Search for the cell housing the specified text and yield its [x, y] center coordinate. 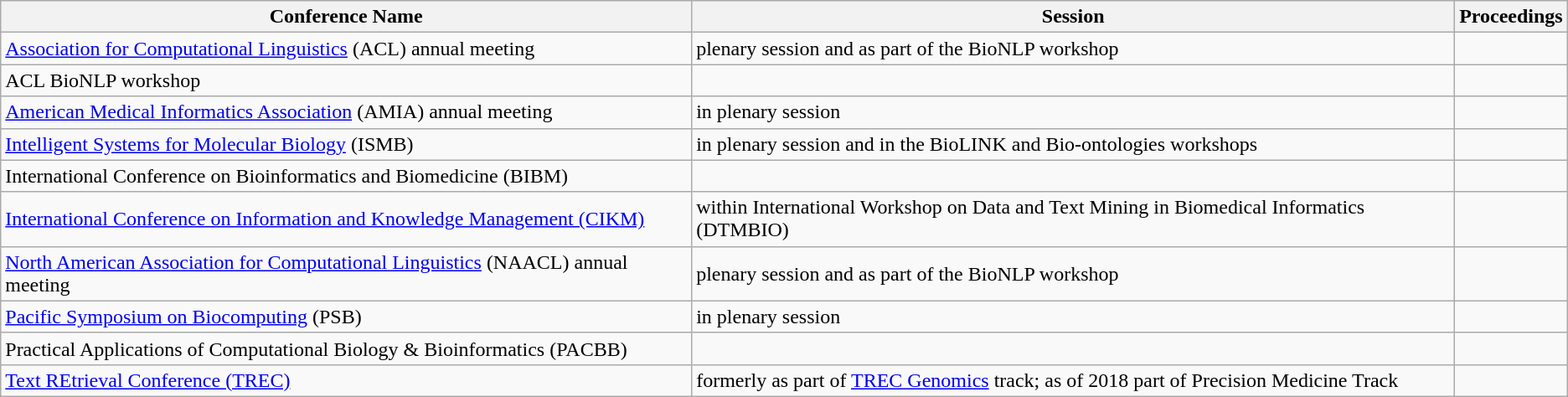
in plenary session and in the BioLINK and Bio-ontologies workshops [1074, 144]
International Conference on Information and Knowledge Management (CIKM) [347, 219]
Association for Computational Linguistics (ACL) annual meeting [347, 49]
Proceedings [1511, 17]
formerly as part of TREC Genomics track; as of 2018 part of Precision Medicine Track [1074, 380]
Text REtrieval Conference (TREC) [347, 380]
Intelligent Systems for Molecular Biology (ISMB) [347, 144]
American Medical Informatics Association (AMIA) annual meeting [347, 112]
Session [1074, 17]
Pacific Symposium on Biocomputing (PSB) [347, 317]
within International Workshop on Data and Text Mining in Biomedical Informatics (DTMBIO) [1074, 219]
Conference Name [347, 17]
ACL BioNLP workshop [347, 80]
North American Association for Computational Linguistics (NAACL) annual meeting [347, 273]
Practical Applications of Computational Biology & Bioinformatics (PACBB) [347, 348]
International Conference on Bioinformatics and Biomedicine (BIBM) [347, 176]
